Locate the cell with the specified text and output its [x, y] center coordinate. 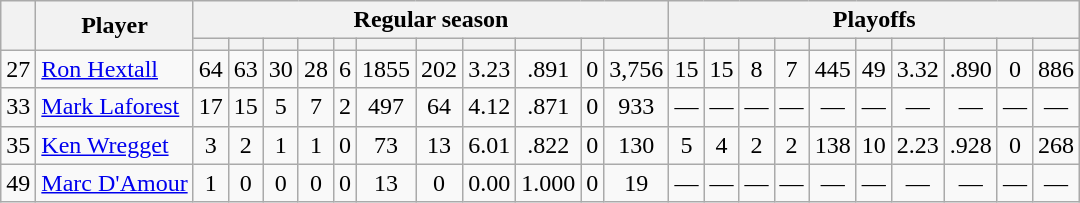
35 [18, 145]
33 [18, 107]
445 [832, 69]
4 [722, 145]
1.000 [548, 183]
3 [210, 145]
73 [386, 145]
.871 [548, 107]
Player [114, 26]
3,756 [636, 69]
63 [246, 69]
30 [280, 69]
.890 [970, 69]
8 [756, 69]
2.23 [918, 145]
10 [874, 145]
.891 [548, 69]
Mark Laforest [114, 107]
4.12 [490, 107]
6.01 [490, 145]
1855 [386, 69]
Ken Wregget [114, 145]
202 [440, 69]
19 [636, 183]
Playoffs [874, 20]
17 [210, 107]
3.32 [918, 69]
Marc D'Amour [114, 183]
933 [636, 107]
6 [344, 69]
138 [832, 145]
Ron Hextall [114, 69]
497 [386, 107]
.822 [548, 145]
Regular season [431, 20]
886 [1056, 69]
27 [18, 69]
0.00 [490, 183]
.928 [970, 145]
3.23 [490, 69]
28 [316, 69]
130 [636, 145]
268 [1056, 145]
